Find where the given text appears and provide that cell's center as [X, Y] coordinate. 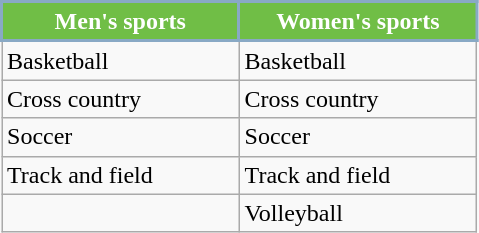
Volleyball [358, 213]
Women's sports [358, 22]
Men's sports [121, 22]
